Identify which cell holds the provided text, then report its [x, y] central coordinate. 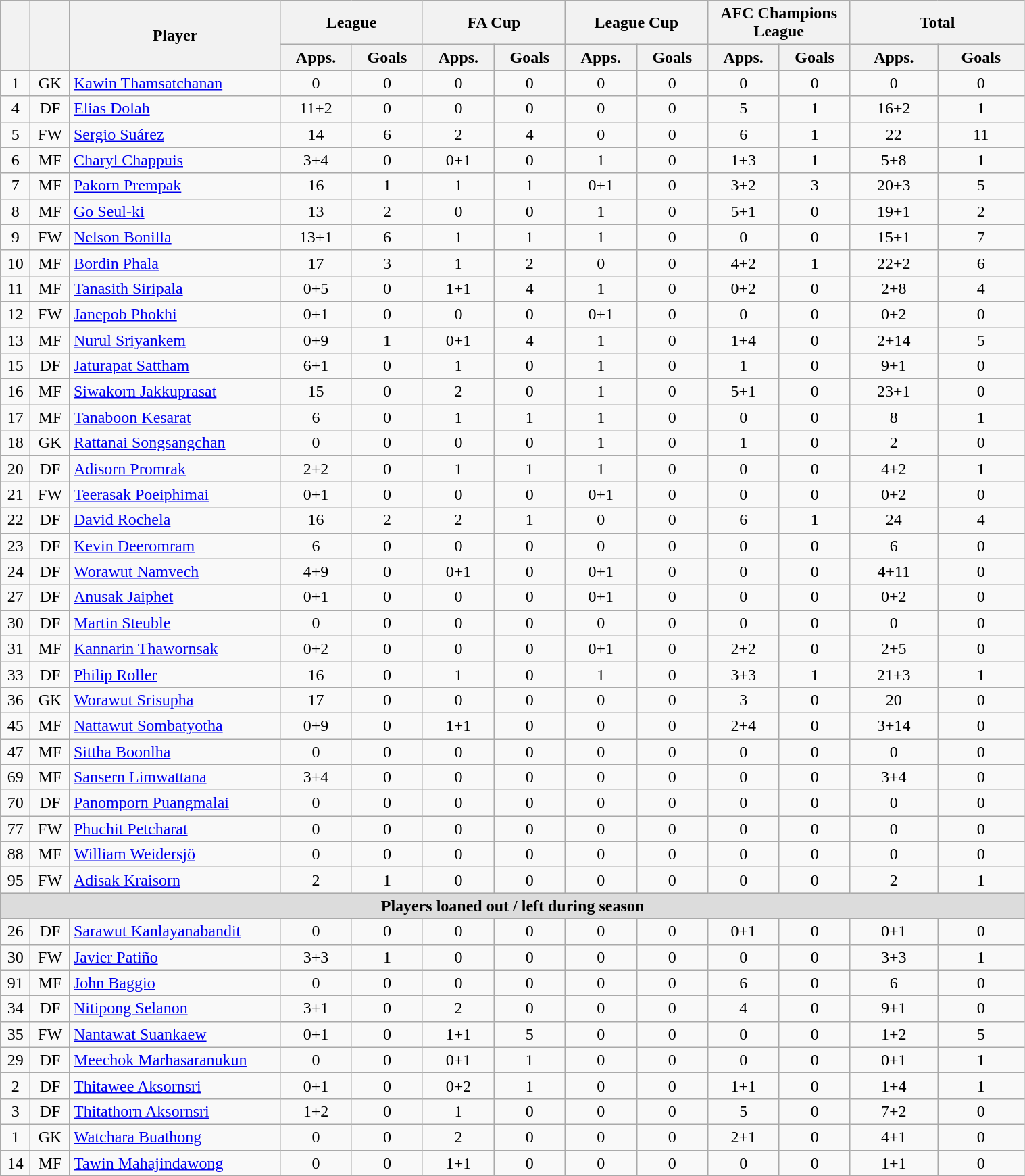
2+14 [894, 340]
William Weidersjö [174, 854]
Bordin Phala [174, 263]
3+14 [894, 725]
Tawin Mahajindawong [174, 1162]
2+4 [743, 725]
Charyl Chappuis [174, 160]
Players loaned out / left during season [512, 906]
7+2 [894, 1111]
League [351, 23]
18 [16, 443]
4+1 [894, 1137]
0+5 [316, 288]
Adisorn Promrak [174, 469]
Nelson Bonilla [174, 237]
Martin Steuble [174, 623]
16+2 [894, 109]
Philip Roller [174, 674]
13+1 [316, 237]
47 [16, 752]
Kannarin Thawornsak [174, 648]
11+2 [316, 109]
26 [16, 931]
29 [16, 1060]
Sittha Boonlha [174, 752]
Nurul Sriyankem [174, 340]
2+5 [894, 648]
1+3 [743, 160]
AFC Champions League [778, 23]
Watchara Buathong [174, 1137]
27 [16, 597]
4+11 [894, 571]
19+1 [894, 211]
Javier Patiño [174, 957]
Kawin Thamsatchanan [174, 83]
6+1 [316, 366]
35 [16, 1034]
9 [16, 237]
69 [16, 777]
Tanasith Siripala [174, 288]
Pakorn Prempak [174, 186]
League Cup [636, 23]
FA Cup [493, 23]
21 [16, 494]
10 [16, 263]
15+1 [894, 237]
5+8 [894, 160]
Teerasak Poeiphimai [174, 494]
Meechok Marhasaranukun [174, 1060]
2+8 [894, 288]
Rattanai Songsangchan [174, 443]
70 [16, 803]
Nattawut Sombatyotha [174, 725]
91 [16, 983]
Nantawat Suankaew [174, 1034]
Thitawee Aksornsri [174, 1085]
Worawut Srisupha [174, 700]
Janepob Phokhi [174, 314]
Adisak Kraisorn [174, 880]
12 [16, 314]
Phuchit Petcharat [174, 829]
Anusak Jaiphet [174, 597]
4+9 [316, 571]
Nitipong Selanon [174, 1008]
45 [16, 725]
Siwakorn Jakkuprasat [174, 392]
95 [16, 880]
Sarawut Kanlayanabandit [174, 931]
34 [16, 1008]
23 [16, 546]
Player [174, 35]
33 [16, 674]
Sergio Suárez [174, 134]
3+1 [316, 1008]
Go Seul-ki [174, 211]
Panomporn Puangmalai [174, 803]
3+2 [743, 186]
Total [937, 23]
Kevin Deeromram [174, 546]
Sansern Limwattana [174, 777]
22+2 [894, 263]
John Baggio [174, 983]
Tanaboon Kesarat [174, 417]
21+3 [894, 674]
31 [16, 648]
20+3 [894, 186]
88 [16, 854]
Worawut Namvech [174, 571]
36 [16, 700]
Thitathorn Aksornsri [174, 1111]
David Rochela [174, 520]
77 [16, 829]
23+1 [894, 392]
2+1 [743, 1137]
Jaturapat Sattham [174, 366]
Elias Dolah [174, 109]
